Capture the cell that displays the provided text and extract its (x, y) central coordinate. 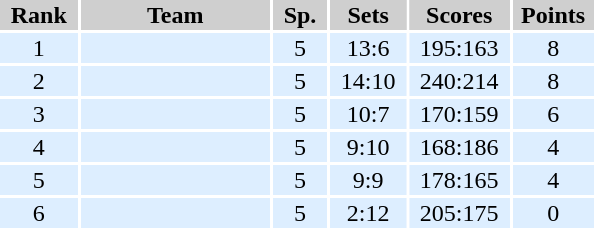
2 (38, 81)
9:9 (368, 180)
240:214 (459, 81)
205:175 (459, 213)
1 (38, 48)
168:186 (459, 147)
14:10 (368, 81)
Sp. (300, 15)
Scores (459, 15)
Rank (38, 15)
10:7 (368, 114)
3 (38, 114)
170:159 (459, 114)
13:6 (368, 48)
Team (174, 15)
195:163 (459, 48)
0 (553, 213)
9:10 (368, 147)
178:165 (459, 180)
Sets (368, 15)
Points (553, 15)
2:12 (368, 213)
